Locate the cell with the specified text and output its (X, Y) center coordinate. 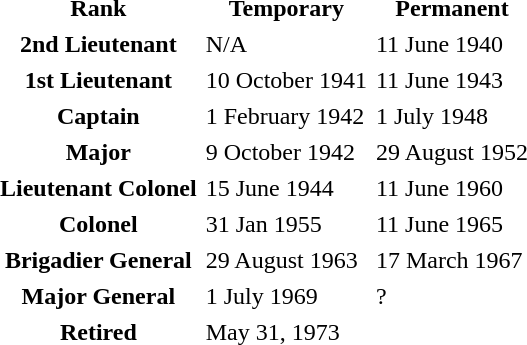
1 July 1969 (286, 296)
1 February 1942 (286, 116)
29 August 1963 (286, 260)
9 October 1942 (286, 152)
15 June 1944 (286, 188)
10 October 1941 (286, 80)
31 Jan 1955 (286, 224)
N/A (286, 44)
